Return the [x, y] coordinate for the center point of the cell that contains the specified text.  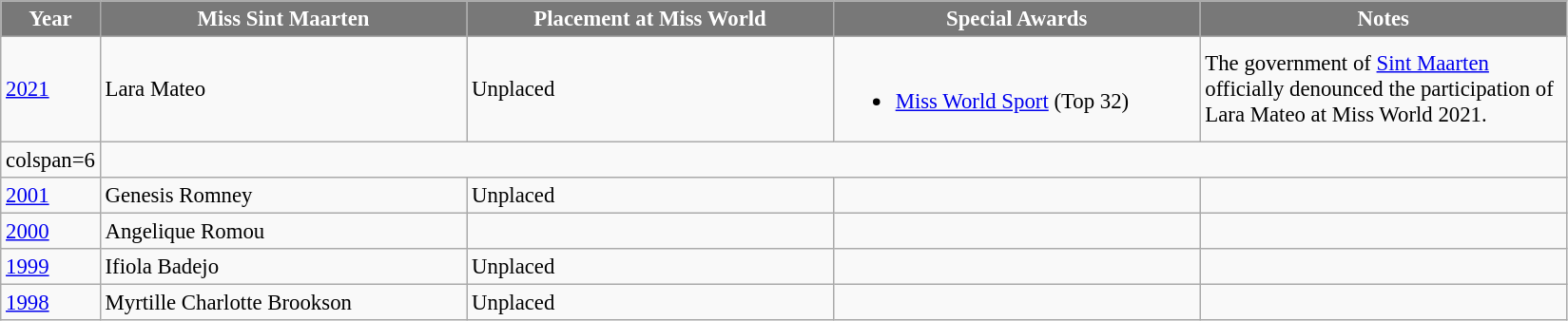
Myrtille Charlotte Brookson [283, 302]
colspan=6 [50, 160]
1998 [50, 302]
Miss Sint Maarten [283, 19]
Special Awards [1016, 19]
Notes [1384, 19]
Miss World Sport (Top 32) [1016, 89]
2001 [50, 195]
Ifiola Badejo [283, 266]
2000 [50, 231]
1999 [50, 266]
Genesis Romney [283, 195]
The government of Sint Maarten officially denounced the participation of Lara Mateo at Miss World 2021. [1384, 89]
2021 [50, 89]
Year [50, 19]
Angelique Romou [283, 231]
Placement at Miss World [650, 19]
Lara Mateo [283, 89]
